Scan for the cell matching the given text and deliver its [x, y] coordinate at center. 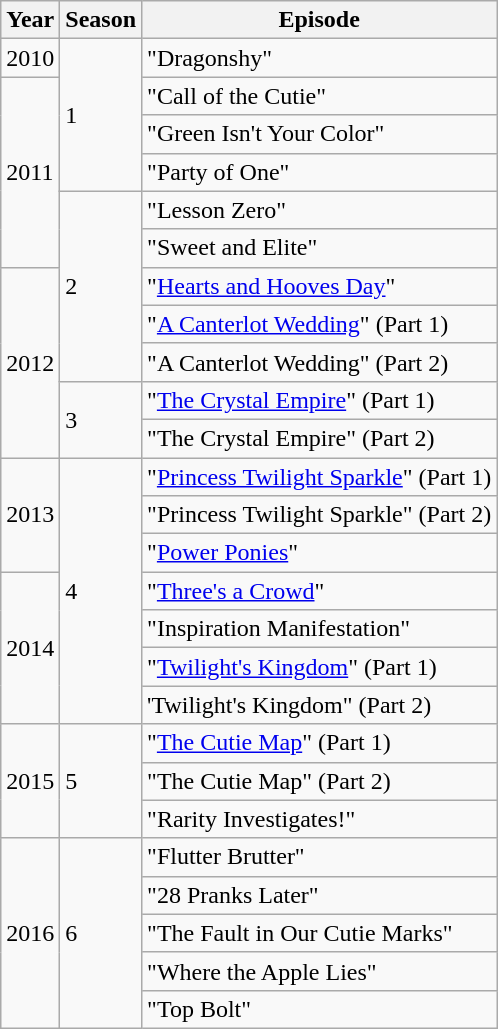
Episode [320, 20]
"A Canterlot Wedding" (Part 1) [320, 324]
1 [101, 115]
2010 [30, 58]
2016 [30, 933]
"Flutter Brutter" [320, 857]
2013 [30, 515]
"The Cutie Map" (Part 2) [320, 781]
"Sweet and Elite" [320, 248]
"The Cutie Map" (Part 1) [320, 743]
3 [101, 419]
4 [101, 591]
"Where the Apple Lies" [320, 971]
Year [30, 20]
"Lesson Zero" [320, 210]
2014 [30, 648]
"Rarity Investigates!" [320, 819]
"The Crystal Empire" (Part 2) [320, 438]
"Hearts and Hooves Day" [320, 286]
2 [101, 286]
"The Crystal Empire" (Part 1) [320, 400]
"Power Ponies" [320, 553]
'Twilight's Kingdom" (Part 2) [320, 705]
Season [101, 20]
"A Canterlot Wedding" (Part 2) [320, 362]
"Party of One" [320, 172]
"Green Isn't Your Color" [320, 134]
2012 [30, 362]
"Top Bolt" [320, 1009]
"Dragonshy" [320, 58]
"Twilight's Kingdom" (Part 1) [320, 667]
6 [101, 933]
5 [101, 781]
"Princess Twilight Sparkle" (Part 1) [320, 477]
2011 [30, 172]
"Princess Twilight Sparkle" (Part 2) [320, 515]
"Call of the Cutie" [320, 96]
"Three's a Crowd" [320, 591]
"The Fault in Our Cutie Marks" [320, 933]
2015 [30, 781]
"28 Pranks Later" [320, 895]
"Inspiration Manifestation" [320, 629]
